Return [x, y] of the center of cell containing provided text 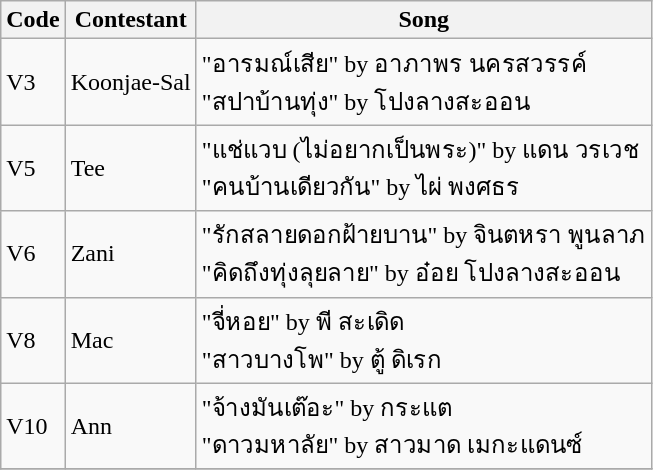
"รักสลายดอกฝ้ายบาน" by จินตหรา พูนลาภ"คิดถึงทุ่งลุยลาย" by อ๋อย โปงลางสะออน [424, 254]
Zani [130, 254]
Song [424, 20]
"อารมณ์เสีย" by อาภาพร นครสวรรค์"สปาบ้านทุ่ง" by โปงลางสะออน [424, 82]
"จี่หอย" by พี สะเดิด"สาวบางโพ" by ตู้ ดิเรก [424, 340]
Ann [130, 426]
"จ้างมันเต๊อะ" by กระแต"ดาวมหาลัย" by สาวมาด เมกะแดนซ์ [424, 426]
Code [33, 20]
Koonjae-Sal [130, 82]
V3 [33, 82]
"แช่แวบ (ไม่อยากเป็นพระ)" by แดน วรเวช"คนบ้านเดียวกัน" by ไผ่ พงศธร [424, 168]
V5 [33, 168]
Mac [130, 340]
Tee [130, 168]
Contestant [130, 20]
V6 [33, 254]
V8 [33, 340]
V10 [33, 426]
